Capture the cell that displays the provided text and extract its (X, Y) central coordinate. 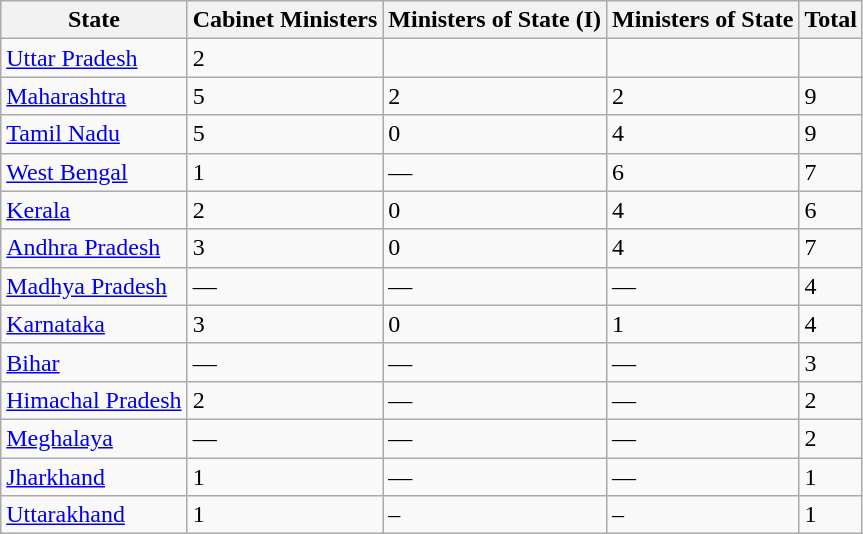
Ministers of State (I) (495, 20)
Maharashtra (94, 96)
West Bengal (94, 172)
Ministers of State (703, 20)
Himachal Pradesh (94, 400)
Uttarakhand (94, 515)
Tamil Nadu (94, 134)
Jharkhand (94, 477)
Meghalaya (94, 438)
Madhya Pradesh (94, 286)
Karnataka (94, 324)
Kerala (94, 210)
Uttar Pradesh (94, 58)
Andhra Pradesh (94, 248)
Bihar (94, 362)
Total (831, 20)
State (94, 20)
Cabinet Ministers (285, 20)
